Find where the given text appears and provide that cell's center as [X, Y] coordinate. 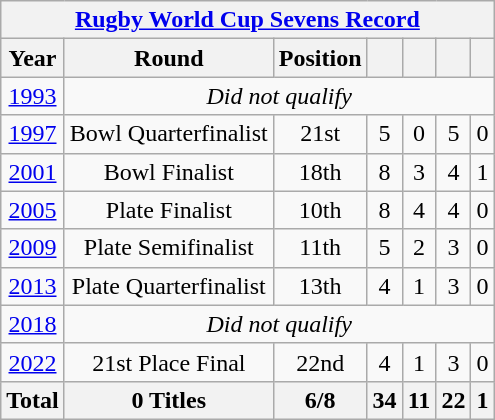
18th [320, 172]
Plate Semifinalist [168, 248]
2013 [33, 286]
Rugby World Cup Sevens Record [248, 20]
0 Titles [168, 400]
Bowl Finalist [168, 172]
13th [320, 286]
21st Place Final [168, 362]
2001 [33, 172]
Year [33, 58]
34 [384, 400]
Plate Finalist [168, 210]
Round [168, 58]
2005 [33, 210]
22 [454, 400]
1993 [33, 96]
10th [320, 210]
11 [419, 400]
11th [320, 248]
2009 [33, 248]
6/8 [320, 400]
1997 [33, 134]
22nd [320, 362]
Position [320, 58]
2018 [33, 324]
Plate Quarterfinalist [168, 286]
2 [419, 248]
21st [320, 134]
Total [33, 400]
2022 [33, 362]
Bowl Quarterfinalist [168, 134]
